Identify which cell holds the provided text, then report its [X, Y] central coordinate. 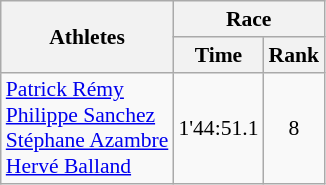
1'44:51.1 [218, 128]
Race [248, 19]
Rank [294, 55]
Time [218, 55]
8 [294, 128]
Patrick RémyPhilippe SanchezStéphane AzambreHervé Balland [88, 128]
Athletes [88, 36]
